Provide the (x, y) coordinate of the cell's center where the given text is located.  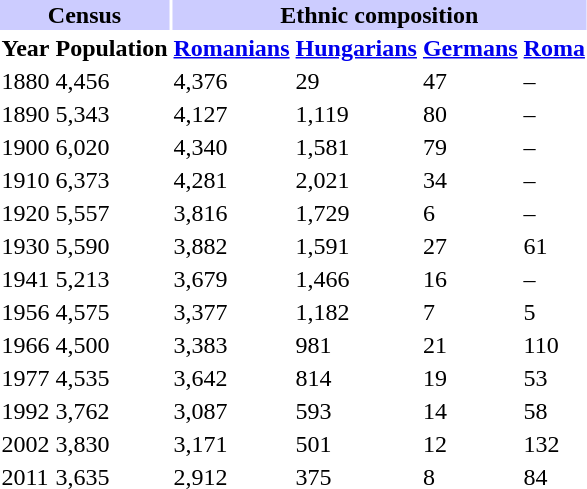
3,642 (232, 378)
981 (356, 345)
1966 (26, 345)
6,373 (112, 180)
132 (554, 444)
1,182 (356, 312)
501 (356, 444)
4,376 (232, 81)
1920 (26, 213)
1,581 (356, 147)
3,679 (232, 279)
16 (470, 279)
6,020 (112, 147)
4,127 (232, 114)
3,171 (232, 444)
1910 (26, 180)
1992 (26, 411)
593 (356, 411)
4,340 (232, 147)
Romanians (232, 48)
3,383 (232, 345)
12 (470, 444)
3,816 (232, 213)
1,729 (356, 213)
4,500 (112, 345)
Census (84, 15)
5,213 (112, 279)
7 (470, 312)
19 (470, 378)
3,882 (232, 246)
29 (356, 81)
21 (470, 345)
1890 (26, 114)
3,087 (232, 411)
61 (554, 246)
4,456 (112, 81)
5 (554, 312)
5,590 (112, 246)
3,830 (112, 444)
Roma (554, 48)
79 (470, 147)
5,557 (112, 213)
110 (554, 345)
4,281 (232, 180)
1,119 (356, 114)
53 (554, 378)
1941 (26, 279)
47 (470, 81)
1,466 (356, 279)
1900 (26, 147)
1930 (26, 246)
3,762 (112, 411)
Hungarians (356, 48)
2,021 (356, 180)
27 (470, 246)
814 (356, 378)
3,377 (232, 312)
2002 (26, 444)
1,591 (356, 246)
80 (470, 114)
4,535 (112, 378)
Germans (470, 48)
Year (26, 48)
Ethnic composition (379, 15)
1977 (26, 378)
34 (470, 180)
6 (470, 213)
58 (554, 411)
4,575 (112, 312)
14 (470, 411)
5,343 (112, 114)
1956 (26, 312)
1880 (26, 81)
Population (112, 48)
